Search for the cell housing the specified text and yield its [x, y] center coordinate. 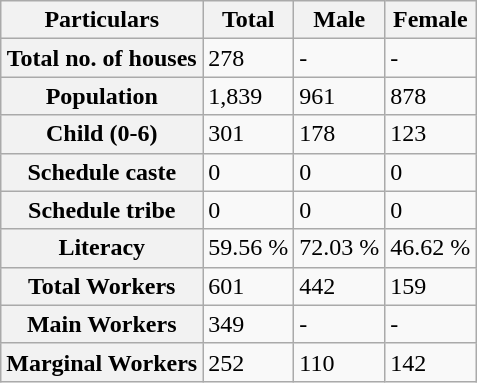
46.62 % [430, 248]
301 [248, 134]
252 [248, 362]
72.03 % [340, 248]
Marginal Workers [102, 362]
601 [248, 286]
878 [430, 96]
Main Workers [102, 324]
442 [340, 286]
178 [340, 134]
159 [430, 286]
1,839 [248, 96]
Total Workers [102, 286]
Female [430, 20]
961 [340, 96]
Total no. of houses [102, 58]
Particulars [102, 20]
123 [430, 134]
Child (0-6) [102, 134]
Population [102, 96]
Schedule caste [102, 172]
59.56 % [248, 248]
349 [248, 324]
Male [340, 20]
142 [430, 362]
Literacy [102, 248]
Schedule tribe [102, 210]
Total [248, 20]
278 [248, 58]
110 [340, 362]
